Find where the given text appears and provide that cell's center as (X, Y) coordinate. 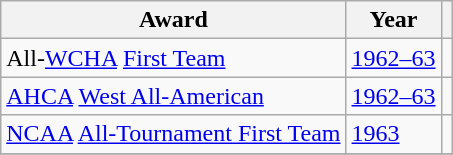
NCAA All-Tournament First Team (174, 134)
AHCA West All-American (174, 96)
Award (174, 20)
1963 (394, 134)
All-WCHA First Team (174, 58)
Year (394, 20)
